Determine the (x, y) coordinate at the center of the cell enclosing the given text.  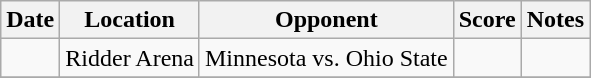
Minnesota vs. Ohio State (326, 58)
Opponent (326, 20)
Score (487, 20)
Notes (555, 20)
Date (30, 20)
Location (130, 20)
Ridder Arena (130, 58)
